Output the (x, y) coordinate of the center of the cell containing the given text.  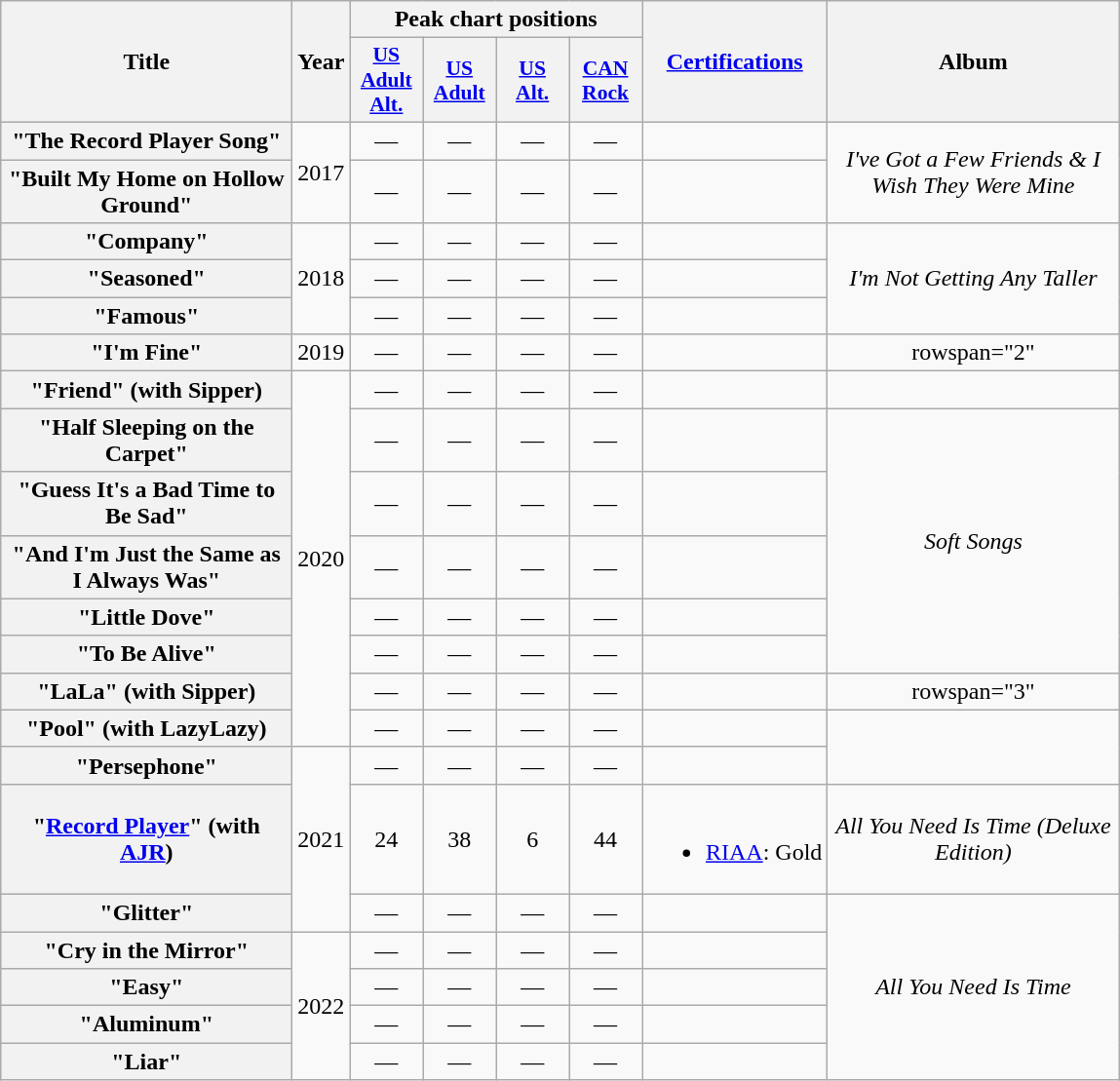
"To Be Alive" (146, 654)
"Guess It's a Bad Time to Be Sad" (146, 503)
RIAA: Gold (734, 838)
All You Need Is Time (Deluxe Edition) (973, 838)
I'm Not Getting Any Taller (973, 279)
Certifications (734, 62)
Soft Songs (973, 540)
Year (322, 62)
"The Record Player Song" (146, 140)
"Seasoned" (146, 279)
"LaLa" (with Sipper) (146, 691)
"Built My Home on Hollow Ground" (146, 191)
2019 (322, 353)
"Company" (146, 242)
"I'm Fine" (146, 353)
rowspan="2" (973, 353)
2017 (322, 172)
Peak chart positions (496, 19)
2018 (322, 279)
38 (460, 838)
All You Need Is Time (973, 986)
24 (386, 838)
"Glitter" (146, 912)
USAdult Alt. (386, 80)
CANRock (606, 80)
"Persephone" (146, 765)
44 (606, 838)
"Aluminum" (146, 1024)
"Pool" (with LazyLazy) (146, 728)
6 (532, 838)
I've Got a Few Friends & I Wish They Were Mine (973, 172)
"Cry in the Mirror" (146, 950)
USAdult (460, 80)
2022 (322, 1006)
"Record Player" (with AJR) (146, 838)
2020 (322, 560)
"Friend" (with Sipper) (146, 390)
"Liar" (146, 1062)
"And I'm Just the Same as I Always Was" (146, 567)
"Famous" (146, 316)
"Little Dove" (146, 617)
"Easy" (146, 987)
Title (146, 62)
Album (973, 62)
"Half Sleeping on the Carpet" (146, 441)
USAlt. (532, 80)
rowspan="3" (973, 691)
2021 (322, 838)
